Pinpoint the cell where the given text exists, returning its (x, y) midpoint coordinate. 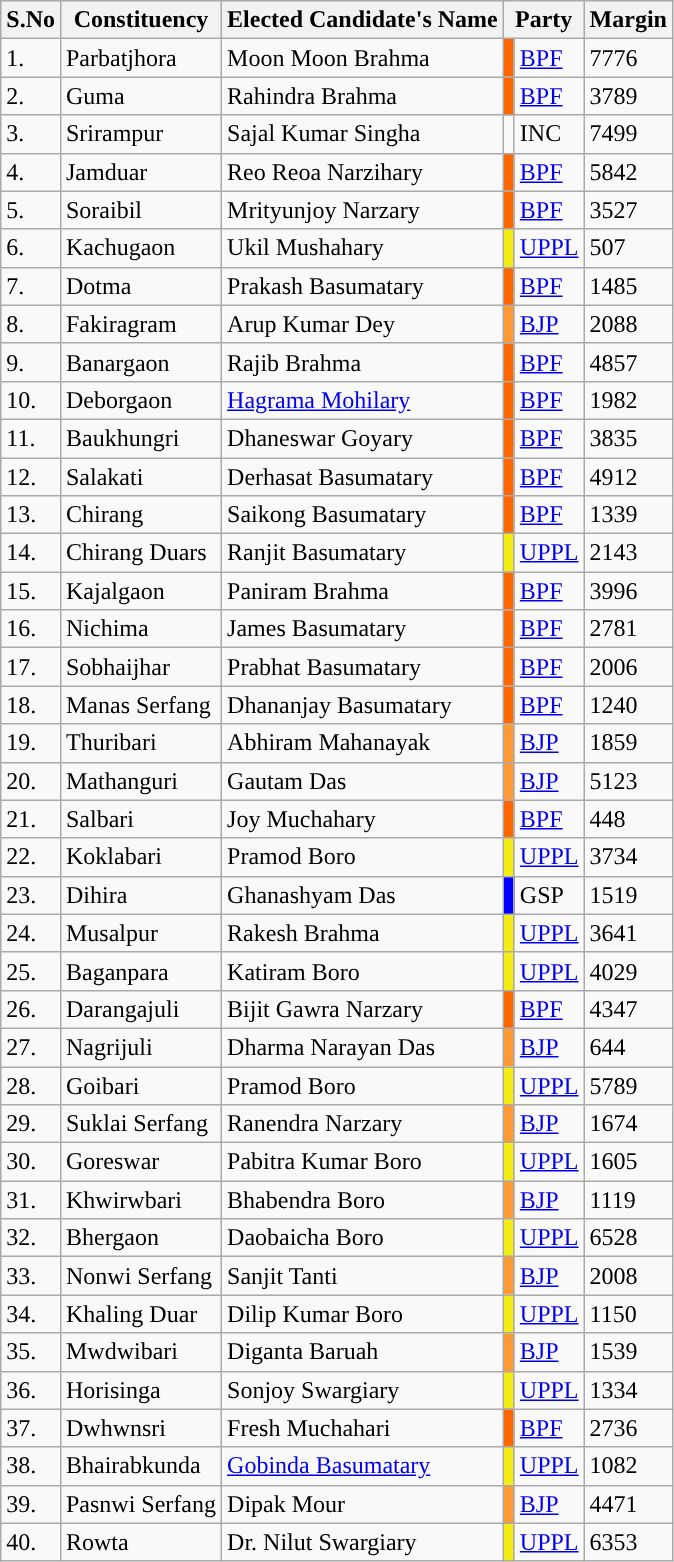
2006 (628, 667)
37. (31, 1428)
Dilip Kumar Boro (363, 1314)
Prabhat Basumatary (363, 667)
7. (31, 286)
Nichima (140, 629)
7776 (628, 58)
Dharma Narayan Das (363, 1047)
15. (31, 591)
8. (31, 324)
3734 (628, 857)
4912 (628, 477)
6353 (628, 1542)
Prakash Basumatary (363, 286)
Sonjoy Swargiary (363, 1390)
1982 (628, 400)
Koklabari (140, 857)
Darangajuli (140, 1009)
3. (31, 134)
1. (31, 58)
30. (31, 1162)
Goreswar (140, 1162)
Khwirwbari (140, 1200)
Dipak Mour (363, 1504)
Rajib Brahma (363, 362)
Dhananjay Basumatary (363, 705)
3789 (628, 96)
Katiram Boro (363, 971)
Ranjit Basumatary (363, 553)
31. (31, 1200)
5789 (628, 1085)
2008 (628, 1276)
2088 (628, 324)
5. (31, 210)
GSP (549, 895)
Moon Moon Brahma (363, 58)
Goibari (140, 1085)
18. (31, 705)
Ukil Mushahary (363, 248)
Manas Serfang (140, 705)
Dr. Nilut Swargiary (363, 1542)
Party (544, 20)
Fresh Muchahari (363, 1428)
14. (31, 553)
1334 (628, 1390)
2781 (628, 629)
1119 (628, 1200)
Rowta (140, 1542)
3527 (628, 210)
4. (31, 172)
Ghanashyam Das (363, 895)
1539 (628, 1352)
1082 (628, 1466)
Rahindra Brahma (363, 96)
Paniram Brahma (363, 591)
24. (31, 933)
Sajal Kumar Singha (363, 134)
36. (31, 1390)
Musalpur (140, 933)
Nagrijuli (140, 1047)
1674 (628, 1124)
26. (31, 1009)
1859 (628, 743)
1240 (628, 705)
Mrityunjoy Narzary (363, 210)
Deborgaon (140, 400)
Bhabendra Boro (363, 1200)
Dotma (140, 286)
Gobinda Basumatary (363, 1466)
Parbatjhora (140, 58)
1339 (628, 515)
5123 (628, 781)
40. (31, 1542)
Gautam Das (363, 781)
Suklai Serfang (140, 1124)
10. (31, 400)
20. (31, 781)
Guma (140, 96)
29. (31, 1124)
Rakesh Brahma (363, 933)
S.No (31, 20)
Pabitra Kumar Boro (363, 1162)
5842 (628, 172)
28. (31, 1085)
Mathanguri (140, 781)
Bhairabkunda (140, 1466)
Bijit Gawra Narzary (363, 1009)
4029 (628, 971)
Margin (628, 20)
32. (31, 1238)
Daobaicha Boro (363, 1238)
17. (31, 667)
34. (31, 1314)
Dwhwnsri (140, 1428)
3996 (628, 591)
Banargaon (140, 362)
Ranendra Narzary (363, 1124)
Salakati (140, 477)
Bhergaon (140, 1238)
Kachugaon (140, 248)
Diganta Baruah (363, 1352)
Derhasat Basumatary (363, 477)
INC (549, 134)
Arup Kumar Dey (363, 324)
1605 (628, 1162)
Soraibil (140, 210)
9. (31, 362)
3835 (628, 438)
12. (31, 477)
22. (31, 857)
James Basumatary (363, 629)
Elected Candidate's Name (363, 20)
16. (31, 629)
Abhiram Mahanayak (363, 743)
2143 (628, 553)
25. (31, 971)
Khaling Duar (140, 1314)
Constituency (140, 20)
7499 (628, 134)
1150 (628, 1314)
Baganpara (140, 971)
Pasnwi Serfang (140, 1504)
23. (31, 895)
11. (31, 438)
Dihira (140, 895)
Sanjit Tanti (363, 1276)
21. (31, 819)
Baukhungri (140, 438)
27. (31, 1047)
Srirampur (140, 134)
35. (31, 1352)
13. (31, 515)
4471 (628, 1504)
507 (628, 248)
1519 (628, 895)
Mwdwibari (140, 1352)
6528 (628, 1238)
33. (31, 1276)
448 (628, 819)
39. (31, 1504)
3641 (628, 933)
6. (31, 248)
Horisinga (140, 1390)
4857 (628, 362)
Thuribari (140, 743)
Joy Muchahary (363, 819)
644 (628, 1047)
Reo Reoa Narzihary (363, 172)
Salbari (140, 819)
Dhaneswar Goyary (363, 438)
Chirang (140, 515)
38. (31, 1466)
2. (31, 96)
4347 (628, 1009)
Hagrama Mohilary (363, 400)
2736 (628, 1428)
Nonwi Serfang (140, 1276)
Fakiragram (140, 324)
Saikong Basumatary (363, 515)
Kajalgaon (140, 591)
Jamduar (140, 172)
Sobhaijhar (140, 667)
Chirang Duars (140, 553)
19. (31, 743)
1485 (628, 286)
